Scan for the cell matching the given text and deliver its (x, y) coordinate at center. 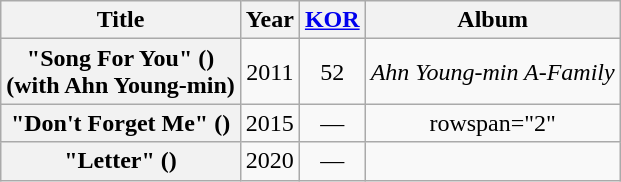
rowspan="2" (492, 123)
2020 (270, 161)
2015 (270, 123)
Year (270, 20)
"Don't Forget Me" () (121, 123)
"Song For You" ()(with Ahn Young-min) (121, 72)
Title (121, 20)
52 (332, 72)
"Letter" () (121, 161)
Album (492, 20)
Ahn Young-min A-Family (492, 72)
KOR (332, 20)
2011 (270, 72)
